Return (x, y) of the center of cell containing provided text 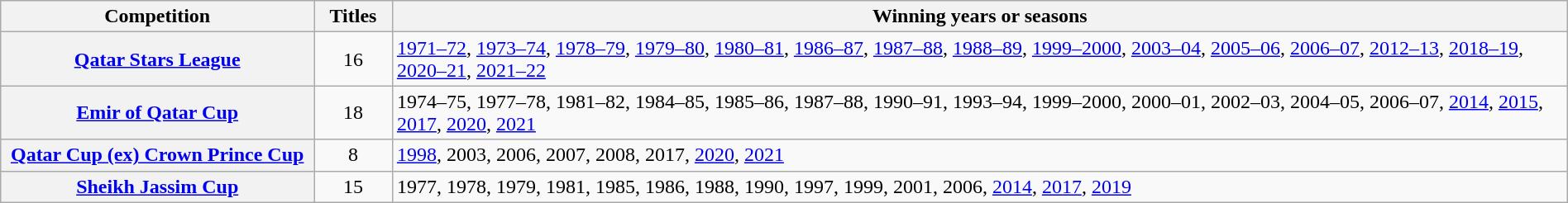
Titles (354, 17)
1974–75, 1977–78, 1981–82, 1984–85, 1985–86, 1987–88, 1990–91, 1993–94, 1999–2000, 2000–01, 2002–03, 2004–05, 2006–07, 2014, 2015, 2017, 2020, 2021 (979, 112)
Winning years or seasons (979, 17)
8 (354, 155)
18 (354, 112)
Competition (157, 17)
15 (354, 186)
1971–72, 1973–74, 1978–79, 1979–80, 1980–81, 1986–87, 1987–88, 1988–89, 1999–2000, 2003–04, 2005–06, 2006–07, 2012–13, 2018–19, 2020–21, 2021–22 (979, 59)
Qatar Cup (ex) Crown Prince Cup (157, 155)
Sheikh Jassim Cup (157, 186)
Qatar Stars League (157, 59)
1998, 2003, 2006, 2007, 2008, 2017, 2020, 2021 (979, 155)
16 (354, 59)
Emir of Qatar Cup (157, 112)
1977, 1978, 1979, 1981, 1985, 1986, 1988, 1990, 1997, 1999, 2001, 2006, 2014, 2017, 2019 (979, 186)
